Search for the cell housing the specified text and yield its [X, Y] center coordinate. 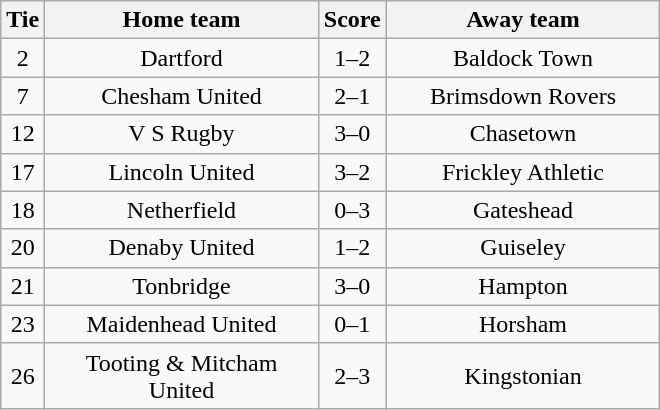
Away team [523, 20]
V S Rugby [182, 134]
Denaby United [182, 248]
12 [23, 134]
0–1 [352, 324]
23 [23, 324]
Guiseley [523, 248]
Netherfield [182, 210]
Brimsdown Rovers [523, 96]
2–3 [352, 376]
0–3 [352, 210]
Chasetown [523, 134]
17 [23, 172]
26 [23, 376]
Dartford [182, 58]
Horsham [523, 324]
Maidenhead United [182, 324]
20 [23, 248]
2 [23, 58]
Frickley Athletic [523, 172]
Kingstonian [523, 376]
Lincoln United [182, 172]
Tonbridge [182, 286]
3–2 [352, 172]
7 [23, 96]
Home team [182, 20]
Gateshead [523, 210]
Chesham United [182, 96]
Score [352, 20]
Hampton [523, 286]
18 [23, 210]
21 [23, 286]
Baldock Town [523, 58]
Tooting & Mitcham United [182, 376]
Tie [23, 20]
2–1 [352, 96]
